Locate the cell with the specified text and output its [x, y] center coordinate. 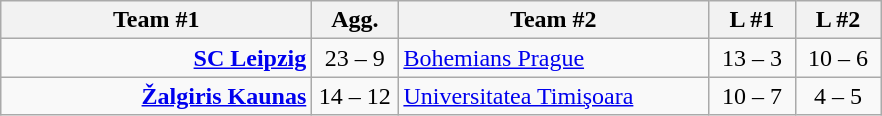
14 – 12 [355, 96]
23 – 9 [355, 58]
L #1 [752, 20]
SC Leipzig [156, 58]
Universitatea Timişoara [554, 96]
Bohemians Prague [554, 58]
10 – 7 [752, 96]
Žalgiris Kaunas [156, 96]
Team #1 [156, 20]
10 – 6 [838, 58]
13 – 3 [752, 58]
Team #2 [554, 20]
Agg. [355, 20]
L #2 [838, 20]
4 – 5 [838, 96]
